Capture the cell that displays the provided text and extract its [x, y] central coordinate. 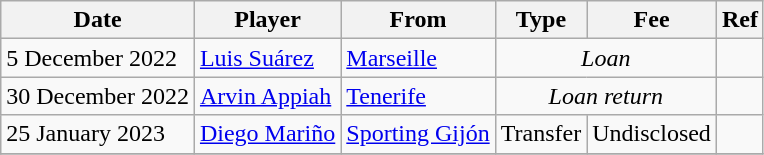
Ref [740, 20]
From [418, 20]
Marseille [418, 58]
Type [541, 20]
30 December 2022 [98, 96]
Luis Suárez [267, 58]
Transfer [541, 134]
25 January 2023 [98, 134]
5 December 2022 [98, 58]
Arvin Appiah [267, 96]
Date [98, 20]
Sporting Gijón [418, 134]
Loan return [606, 96]
Diego Mariño [267, 134]
Tenerife [418, 96]
Loan [606, 58]
Undisclosed [652, 134]
Player [267, 20]
Fee [652, 20]
